For the text-containing cell, return its midpoint in [x, y] coordinate format. 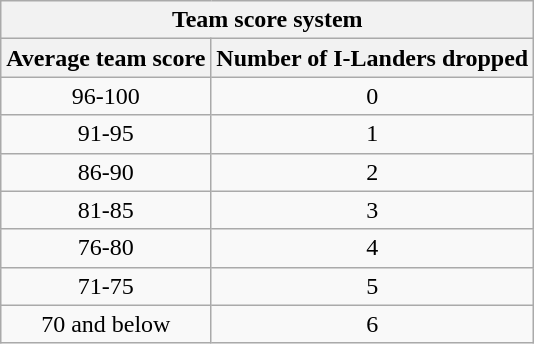
70 and below [106, 324]
Team score system [268, 20]
Average team score [106, 58]
4 [372, 248]
71-75 [106, 286]
81-85 [106, 210]
76-80 [106, 248]
Number of I-Landers dropped [372, 58]
2 [372, 172]
6 [372, 324]
5 [372, 286]
86-90 [106, 172]
3 [372, 210]
96-100 [106, 96]
91-95 [106, 134]
1 [372, 134]
0 [372, 96]
